For the text-containing cell, return its midpoint in [X, Y] coordinate format. 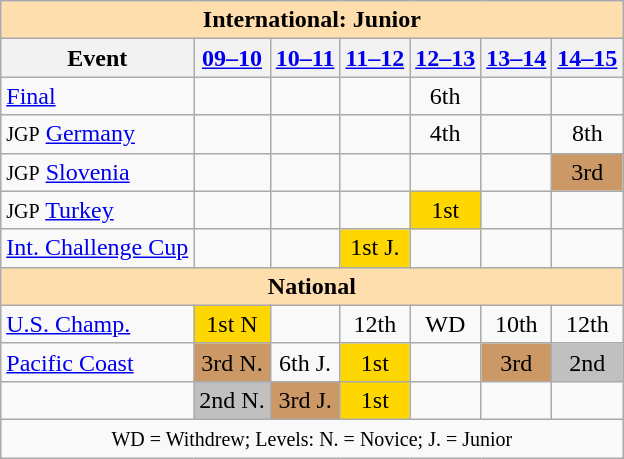
1st J. [375, 248]
14–15 [588, 58]
National [312, 286]
WD [446, 324]
International: Junior [312, 20]
3rd J. [305, 400]
Int. Challenge Cup [98, 248]
1st N [232, 324]
Pacific Coast [98, 362]
10–11 [305, 58]
2nd [588, 362]
WD = Withdrew; Levels: N. = Novice; J. = Junior [312, 438]
4th [446, 134]
6th [446, 96]
JGP Turkey [98, 210]
13–14 [516, 58]
Event [98, 58]
11–12 [375, 58]
6th J. [305, 362]
8th [588, 134]
JGP Slovenia [98, 172]
JGP Germany [98, 134]
2nd N. [232, 400]
12–13 [446, 58]
09–10 [232, 58]
3rd N. [232, 362]
10th [516, 324]
Final [98, 96]
U.S. Champ. [98, 324]
